Find where the given text appears and provide that cell's center as [X, Y] coordinate. 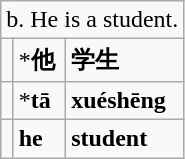
*他 [40, 60]
b. He is a student. [92, 20]
student [125, 138]
xuéshēng [125, 100]
he [40, 138]
*tā [40, 100]
学生 [125, 60]
